Return [x, y] of the center of cell containing provided text 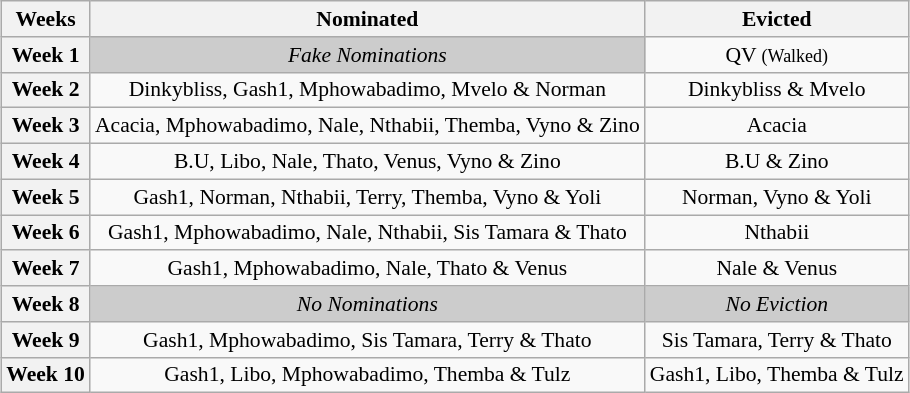
Dinkybliss, Gash1, Mphowabadimo, Mvelo & Norman [368, 90]
Gash1, Libo, Mphowabadimo, Themba & Tulz [368, 375]
Gash1, Mphowabadimo, Sis Tamara, Terry & Thato [368, 340]
QV (Walked) [777, 55]
Nale & Venus [777, 269]
Weeks [46, 19]
Dinkybliss & Mvelo [777, 90]
Gash1, Norman, Nthabii, Terry, Themba, Vyno & Yoli [368, 197]
Acacia [777, 126]
Week 9 [46, 340]
Week 8 [46, 304]
Week 6 [46, 233]
Week 5 [46, 197]
Week 10 [46, 375]
Evicted [777, 19]
Gash1, Mphowabadimo, Nale, Thato & Venus [368, 269]
Week 3 [46, 126]
B.U, Libo, Nale, Thato, Venus, Vyno & Zino [368, 162]
Gash1, Mphowabadimo, Nale, Nthabii, Sis Tamara & Thato [368, 233]
Week 7 [46, 269]
Nthabii [777, 233]
B.U & Zino [777, 162]
Week 4 [46, 162]
No Eviction [777, 304]
Gash1, Libo, Themba & Tulz [777, 375]
Fake Nominations [368, 55]
Acacia, Mphowabadimo, Nale, Nthabii, Themba, Vyno & Zino [368, 126]
Week 2 [46, 90]
Sis Tamara, Terry & Thato [777, 340]
Norman, Vyno & Yoli [777, 197]
Nominated [368, 19]
No Nominations [368, 304]
Week 1 [46, 55]
